For the text-containing cell, return its midpoint in (X, Y) coordinate format. 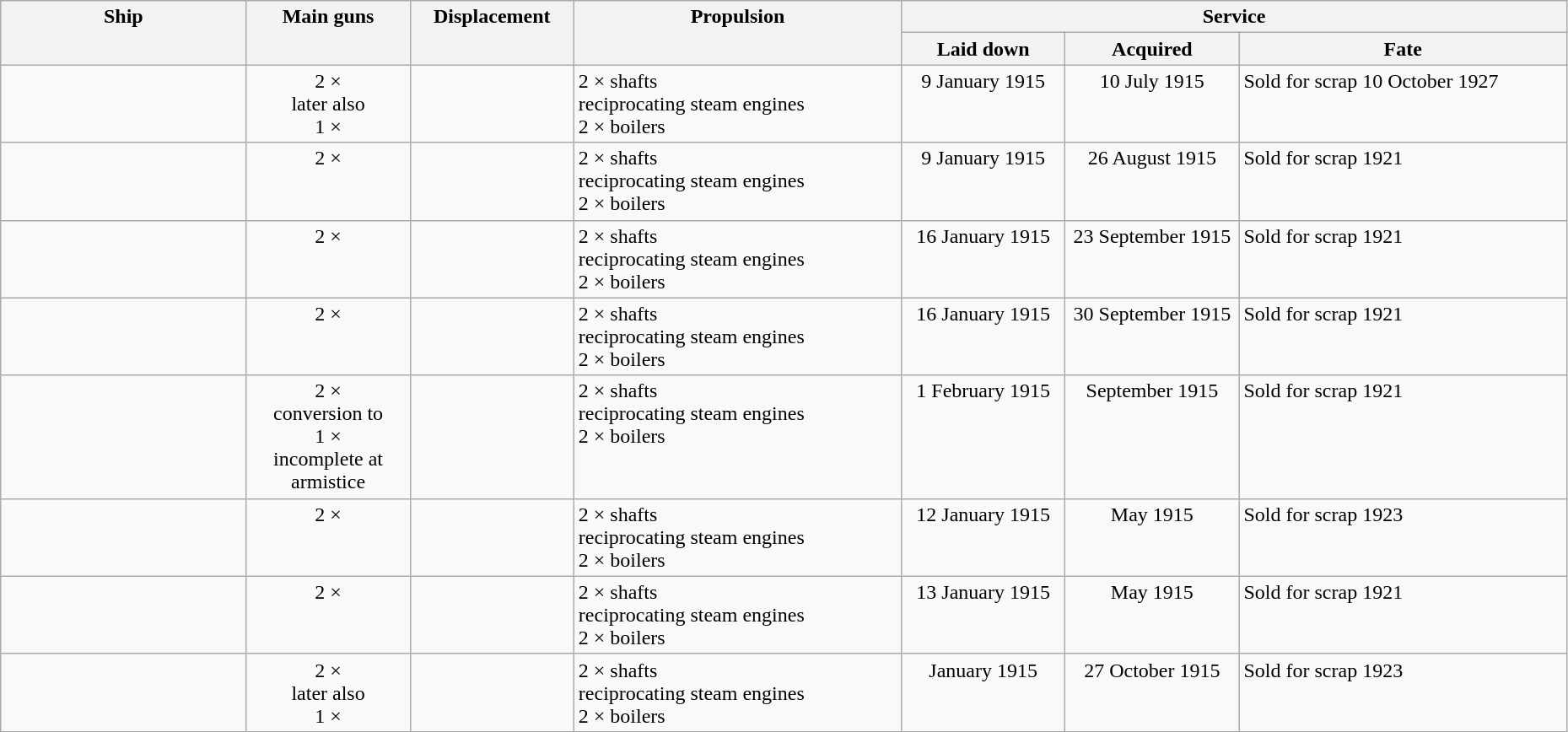
Laid down (983, 49)
Ship (123, 33)
26 August 1915 (1152, 181)
13 January 1915 (983, 615)
Main guns (328, 33)
30 September 1915 (1152, 336)
Service (1235, 17)
1 February 1915 (983, 437)
12 January 1915 (983, 537)
23 September 1915 (1152, 259)
Displacement (492, 33)
27 October 1915 (1152, 692)
10 July 1915 (1152, 104)
Acquired (1152, 49)
Fate (1403, 49)
2 × conversion to 1 × incomplete at armistice (328, 437)
January 1915 (983, 692)
Propulsion (737, 33)
September 1915 (1152, 437)
Sold for scrap 10 October 1927 (1403, 104)
